Extract the (X, Y) coordinate from the center of the cell holding the provided text.  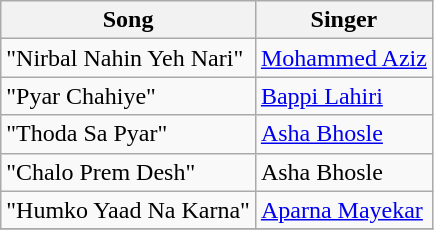
Aparna Mayekar (344, 210)
Mohammed Aziz (344, 58)
"Thoda Sa Pyar" (128, 134)
Bappi Lahiri (344, 96)
"Nirbal Nahin Yeh Nari" (128, 58)
Singer (344, 20)
"Humko Yaad Na Karna" (128, 210)
"Chalo Prem Desh" (128, 172)
Song (128, 20)
"Pyar Chahiye" (128, 96)
